Return (X, Y) of the center of cell containing provided text 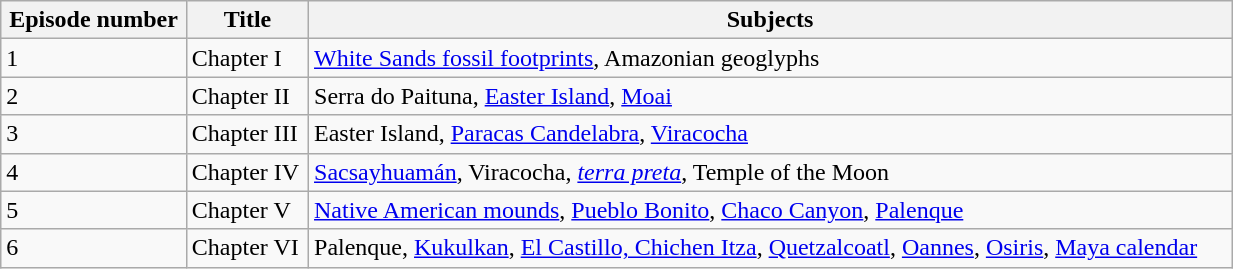
Easter Island, Paracas Candelabra, Viracocha (770, 134)
Chapter III (247, 134)
4 (94, 172)
Native American mounds, Pueblo Bonito, Chaco Canyon, Palenque (770, 210)
Chapter IV (247, 172)
Subjects (770, 20)
Palenque, Kukulkan, El Castillo, Chichen Itza, Quetzalcoatl, Oannes, Osiris, Maya calendar (770, 248)
Serra do Paituna, Easter Island, Moai (770, 96)
Chapter VI (247, 248)
6 (94, 248)
3 (94, 134)
2 (94, 96)
Chapter I (247, 58)
White Sands fossil footprints, Amazonian geoglyphs (770, 58)
Sacsayhuamán, Viracocha, terra preta, Temple of the Moon (770, 172)
Title (247, 20)
Chapter II (247, 96)
1 (94, 58)
Chapter V (247, 210)
5 (94, 210)
Episode number (94, 20)
